Find where the given text appears and provide that cell's center as (X, Y) coordinate. 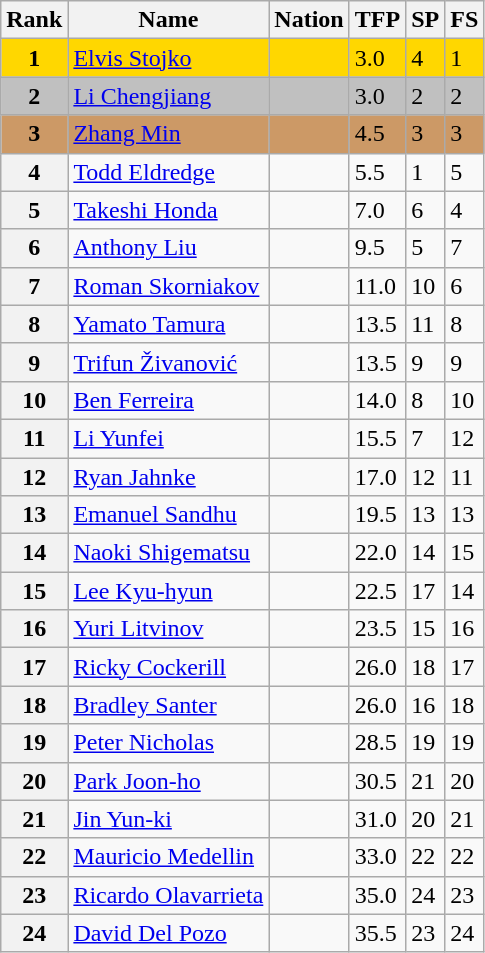
Jin Yun-ki (168, 819)
31.0 (377, 819)
SP (426, 20)
35.0 (377, 895)
15.5 (377, 438)
Ryan Jahnke (168, 477)
35.5 (377, 933)
David Del Pozo (168, 933)
33.0 (377, 857)
Nation (309, 20)
17.0 (377, 477)
Todd Eldredge (168, 172)
Li Chengjiang (168, 96)
28.5 (377, 743)
4.5 (377, 134)
Yuri Litvinov (168, 629)
30.5 (377, 781)
14.0 (377, 400)
Ricky Cockerill (168, 667)
Park Joon-ho (168, 781)
Bradley Santer (168, 705)
7.0 (377, 210)
Zhang Min (168, 134)
FS (464, 20)
Naoki Shigematsu (168, 553)
19.5 (377, 515)
Lee Kyu-hyun (168, 591)
Rank (34, 20)
9.5 (377, 248)
Anthony Liu (168, 248)
11.0 (377, 286)
5.5 (377, 172)
Peter Nicholas (168, 743)
Yamato Tamura (168, 324)
Name (168, 20)
Emanuel Sandhu (168, 515)
Takeshi Honda (168, 210)
Roman Skorniakov (168, 286)
23.5 (377, 629)
Ricardo Olavarrieta (168, 895)
TFP (377, 20)
Li Yunfei (168, 438)
22.5 (377, 591)
Ben Ferreira (168, 400)
22.0 (377, 553)
Elvis Stojko (168, 58)
Mauricio Medellin (168, 857)
Trifun Živanović (168, 362)
